Find where the given text appears and provide that cell's center as (X, Y) coordinate. 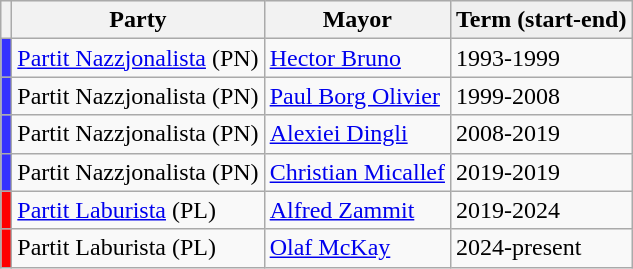
2019-2019 (540, 172)
Mayor (357, 20)
Term (start-end) (540, 20)
2008-2019 (540, 134)
2024-present (540, 248)
2019-2024 (540, 210)
Alfred Zammit (357, 210)
Alexiei Dingli (357, 134)
Paul Borg Olivier (357, 96)
Olaf McKay (357, 248)
Hector Bruno (357, 58)
Party (138, 20)
1993-1999 (540, 58)
1999-2008 (540, 96)
Christian Micallef (357, 172)
